Find where the given text appears and provide that cell's center as [X, Y] coordinate. 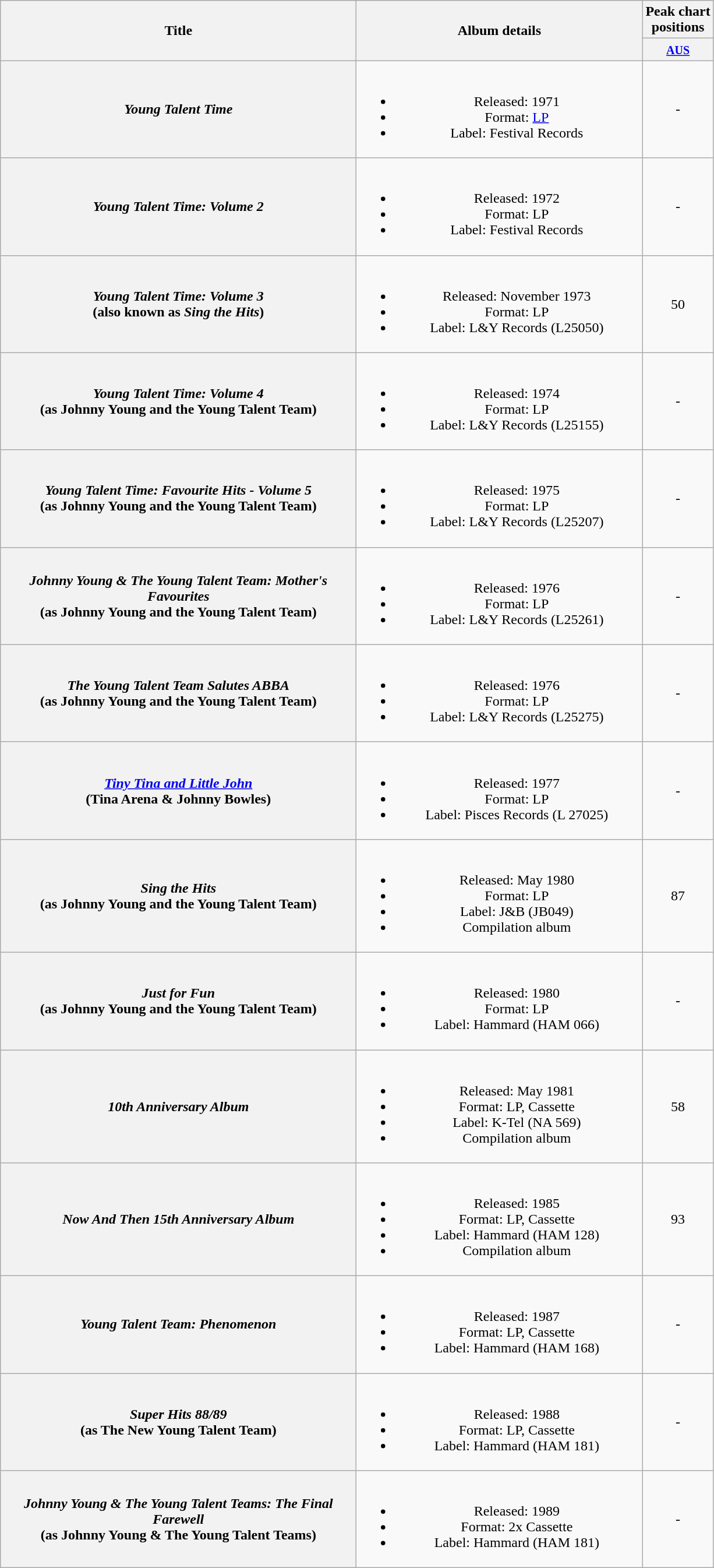
Young Talent Team: Phenomenon [178, 1325]
10th Anniversary Album [178, 1107]
93 [678, 1220]
50 [678, 304]
The Young Talent Team Salutes ABBA (as Johnny Young and the Young Talent Team) [178, 693]
Johnny Young & The Young Talent Team: Mother's Favourites (as Johnny Young and the Young Talent Team) [178, 596]
Released: 1987Format: LP, CassetteLabel: Hammard (HAM 168) [500, 1325]
Young Talent Time: Volume 4 (as Johnny Young and the Young Talent Team) [178, 401]
Released: 1989Format: 2x CassetteLabel: Hammard (HAM 181) [500, 1520]
Released: 1971Format: LPLabel: Festival Records [500, 110]
Released: November 1973Format: LPLabel: L&Y Records (L25050) [500, 304]
Young Talent Time [178, 110]
Album details [500, 30]
Released: 1976Format: LPLabel: L&Y Records (L25261) [500, 596]
Released: 1977Format: LPLabel: Pisces Records (L 27025) [500, 790]
Johnny Young & The Young Talent Teams: The Final Farewell (as Johnny Young & The Young Talent Teams) [178, 1520]
AUS [678, 50]
Released: May 1980Format: LPLabel: J&B (JB049)Compilation album [500, 896]
Released: 1985Format: LP, CassetteLabel: Hammard (HAM 128)Compilation album [500, 1220]
Tiny Tina and Little John (Tina Arena & Johnny Bowles) [178, 790]
Released: 1976Format: LPLabel: L&Y Records (L25275) [500, 693]
Sing the Hits (as Johnny Young and the Young Talent Team) [178, 896]
87 [678, 896]
Released: 1974Format: LPLabel: L&Y Records (L25155) [500, 401]
Title [178, 30]
Released: 1980Format: LPLabel: Hammard (HAM 066) [500, 1001]
58 [678, 1107]
Released: 1988Format: LP, CassetteLabel: Hammard (HAM 181) [500, 1422]
Just for Fun (as Johnny Young and the Young Talent Team) [178, 1001]
Young Talent Time: Volume 2 [178, 206]
Now And Then 15th Anniversary Album [178, 1220]
Peak chartpositions [678, 20]
Young Talent Time: Favourite Hits - Volume 5 (as Johnny Young and the Young Talent Team) [178, 499]
Young Talent Time: Volume 3 (also known as Sing the Hits) [178, 304]
Released: 1975Format: LPLabel: L&Y Records (L25207) [500, 499]
Super Hits 88/89 (as The New Young Talent Team) [178, 1422]
Released: 1972Format: LPLabel: Festival Records [500, 206]
Released: May 1981Format: LP, CassetteLabel: K-Tel (NA 569)Compilation album [500, 1107]
